Provide the (X, Y) coordinate of the cell's center where the given text is located.  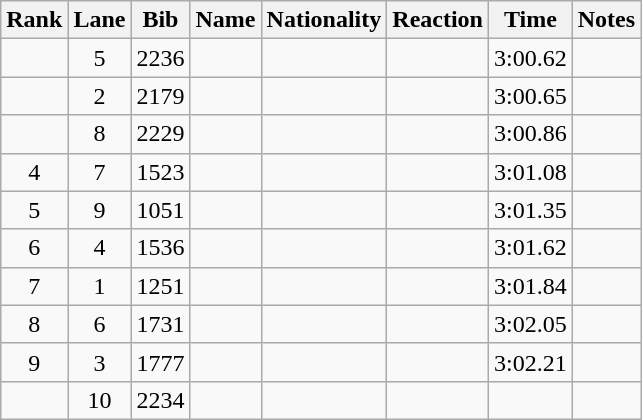
3:02.05 (530, 324)
1777 (160, 362)
Notes (606, 20)
Nationality (324, 20)
Name (226, 20)
2234 (160, 400)
2236 (160, 58)
3:01.84 (530, 286)
Rank (34, 20)
Time (530, 20)
Bib (160, 20)
1051 (160, 210)
3:00.86 (530, 134)
2179 (160, 96)
10 (100, 400)
2 (100, 96)
2229 (160, 134)
Lane (100, 20)
3:01.35 (530, 210)
3:01.08 (530, 172)
3:02.21 (530, 362)
3:00.62 (530, 58)
1251 (160, 286)
1731 (160, 324)
1523 (160, 172)
3:00.65 (530, 96)
Reaction (438, 20)
3 (100, 362)
1 (100, 286)
3:01.62 (530, 248)
1536 (160, 248)
